Detect which cell encompasses the target text, then output its [x, y] center coordinate. 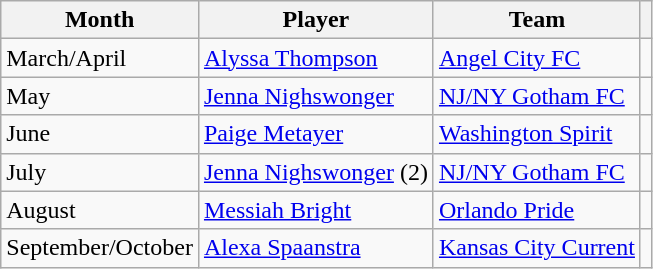
Jenna Nighswonger (2) [316, 172]
Jenna Nighswonger [316, 96]
Orlando Pride [536, 210]
June [100, 134]
Player [316, 20]
Alyssa Thompson [316, 58]
May [100, 96]
March/April [100, 58]
September/October [100, 248]
Alexa Spaanstra [316, 248]
Messiah Bright [316, 210]
Team [536, 20]
August [100, 210]
Month [100, 20]
July [100, 172]
Paige Metayer [316, 134]
Angel City FC [536, 58]
Kansas City Current [536, 248]
Washington Spirit [536, 134]
